Return [x, y] of the center of cell containing provided text 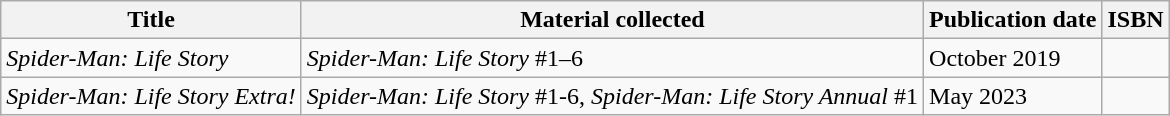
Spider-Man: Life Story Extra! [152, 96]
Publication date [1013, 20]
Spider-Man: Life Story #1–6 [612, 58]
Title [152, 20]
ISBN [1136, 20]
Material collected [612, 20]
May 2023 [1013, 96]
Spider-Man: Life Story #1-6, Spider-Man: Life Story Annual #1 [612, 96]
Spider-Man: Life Story [152, 58]
October 2019 [1013, 58]
